Return [X, Y] of the center of cell containing provided text 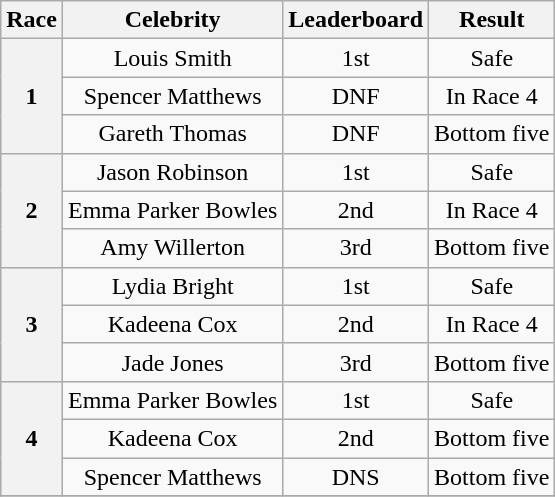
Leaderboard [356, 20]
3 [32, 324]
Lydia Bright [172, 286]
Jason Robinson [172, 172]
2 [32, 210]
Celebrity [172, 20]
Gareth Thomas [172, 134]
Result [492, 20]
4 [32, 438]
1 [32, 96]
Amy Willerton [172, 248]
Jade Jones [172, 362]
Louis Smith [172, 58]
Race [32, 20]
DNS [356, 477]
